Extract the [x, y] coordinate from the center of the cell holding the provided text.  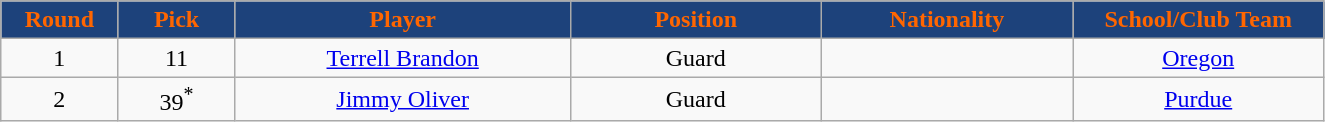
School/Club Team [1198, 20]
1 [60, 58]
2 [60, 100]
39* [176, 100]
Terrell Brandon [402, 58]
Jimmy Oliver [402, 100]
Nationality [946, 20]
Player [402, 20]
Pick [176, 20]
11 [176, 58]
Round [60, 20]
Purdue [1198, 100]
Oregon [1198, 58]
Position [696, 20]
